Determine the [X, Y] coordinate at the center of the cell enclosing the given text.  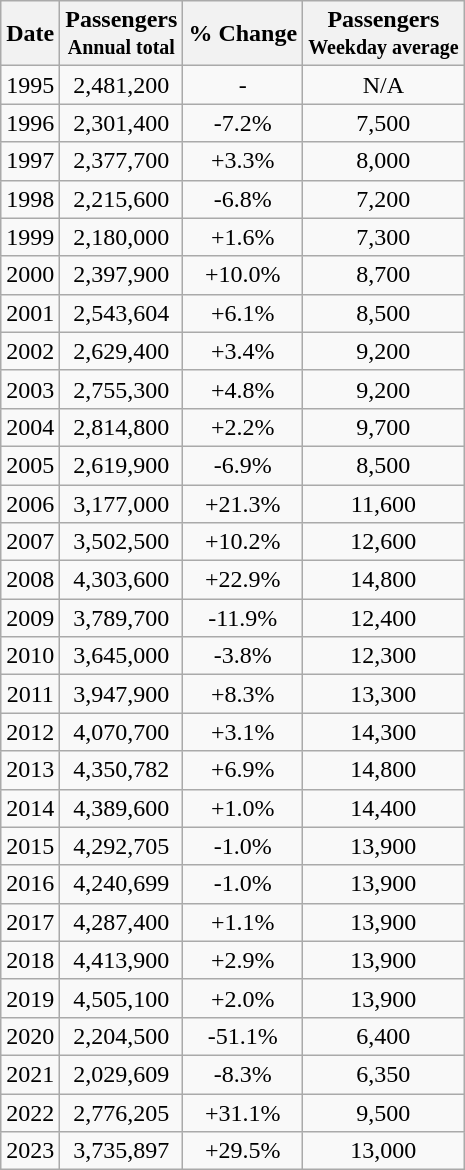
2,629,400 [122, 351]
-8.3% [243, 1074]
+2.9% [243, 960]
+22.9% [243, 580]
2,204,500 [122, 1036]
4,505,100 [122, 998]
2015 [30, 846]
8,000 [384, 161]
+3.1% [243, 732]
4,389,600 [122, 808]
2007 [30, 542]
-3.8% [243, 656]
2,029,609 [122, 1074]
14,400 [384, 808]
1999 [30, 237]
2008 [30, 580]
3,735,897 [122, 1151]
2014 [30, 808]
2016 [30, 884]
3,947,900 [122, 694]
2011 [30, 694]
2,397,900 [122, 275]
2020 [30, 1036]
+29.5% [243, 1151]
9,700 [384, 427]
9,500 [384, 1113]
3,645,000 [122, 656]
2000 [30, 275]
2,619,900 [122, 465]
2,180,000 [122, 237]
2,377,700 [122, 161]
+10.0% [243, 275]
1997 [30, 161]
2018 [30, 960]
4,350,782 [122, 770]
4,413,900 [122, 960]
1996 [30, 123]
- [243, 85]
2023 [30, 1151]
2006 [30, 503]
6,400 [384, 1036]
4,287,400 [122, 922]
-51.1% [243, 1036]
2003 [30, 389]
2005 [30, 465]
-7.2% [243, 123]
% Change [243, 34]
+21.3% [243, 503]
7,300 [384, 237]
+1.0% [243, 808]
1995 [30, 85]
-6.8% [243, 199]
2009 [30, 618]
PassengersWeekday average [384, 34]
+10.2% [243, 542]
+1.6% [243, 237]
Date [30, 34]
+6.9% [243, 770]
13,000 [384, 1151]
2013 [30, 770]
2010 [30, 656]
11,600 [384, 503]
3,789,700 [122, 618]
2021 [30, 1074]
12,400 [384, 618]
13,300 [384, 694]
12,300 [384, 656]
3,502,500 [122, 542]
+8.3% [243, 694]
PassengersAnnual total [122, 34]
-11.9% [243, 618]
+2.2% [243, 427]
4,070,700 [122, 732]
2,301,400 [122, 123]
2,215,600 [122, 199]
12,600 [384, 542]
2001 [30, 313]
2,543,604 [122, 313]
2,814,800 [122, 427]
+4.8% [243, 389]
14,300 [384, 732]
7,200 [384, 199]
4,303,600 [122, 580]
+1.1% [243, 922]
+31.1% [243, 1113]
7,500 [384, 123]
2,776,205 [122, 1113]
2,755,300 [122, 389]
-6.9% [243, 465]
+2.0% [243, 998]
2019 [30, 998]
N/A [384, 85]
4,240,699 [122, 884]
2022 [30, 1113]
2,481,200 [122, 85]
8,700 [384, 275]
1998 [30, 199]
+3.4% [243, 351]
+6.1% [243, 313]
2017 [30, 922]
+3.3% [243, 161]
6,350 [384, 1074]
2004 [30, 427]
2012 [30, 732]
4,292,705 [122, 846]
2002 [30, 351]
3,177,000 [122, 503]
